For the text-containing cell, return its midpoint in (x, y) coordinate format. 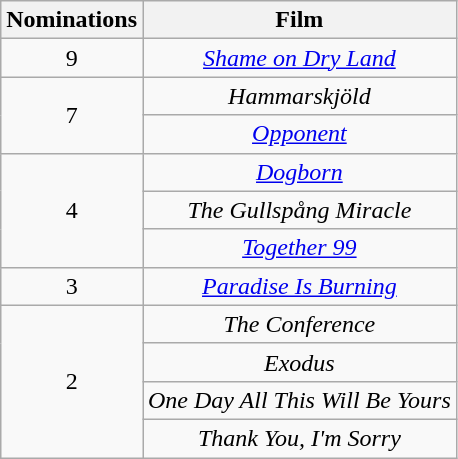
Nominations (72, 20)
Shame on Dry Land (299, 58)
7 (72, 115)
The Gullspång Miracle (299, 210)
Film (299, 20)
Together 99 (299, 248)
Hammarskjöld (299, 96)
Thank You, I'm Sorry (299, 438)
Dogborn (299, 172)
3 (72, 286)
2 (72, 381)
The Conference (299, 324)
Exodus (299, 362)
Paradise Is Burning (299, 286)
4 (72, 210)
One Day All This Will Be Yours (299, 400)
Opponent (299, 134)
9 (72, 58)
